Determine the (x, y) coordinate at the center of the cell enclosing the given text.  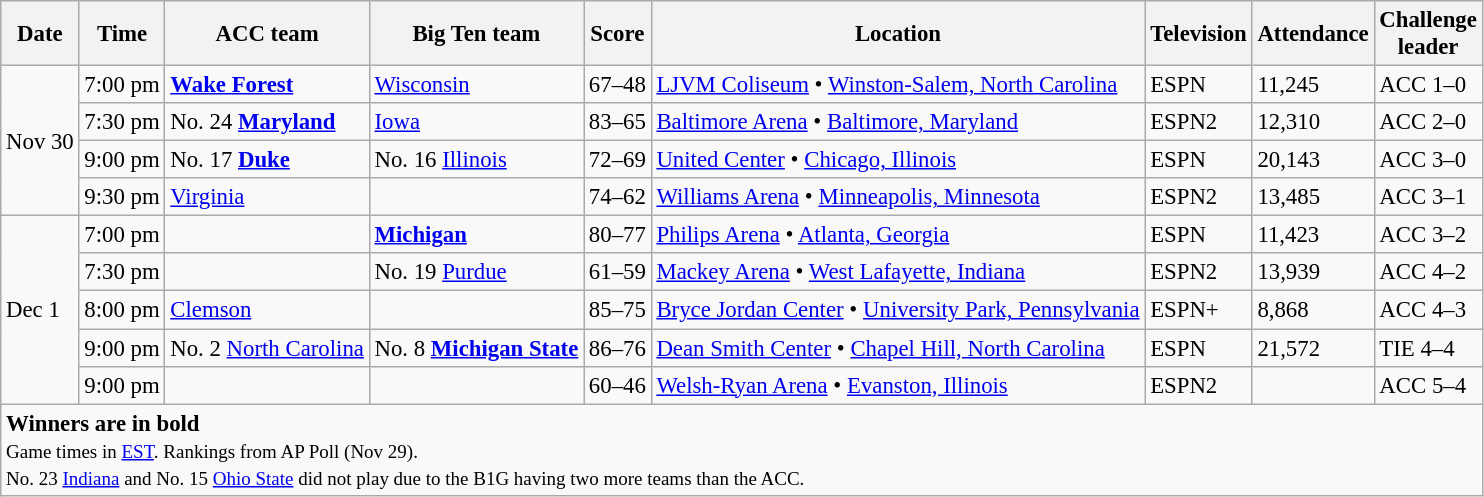
Dec 1 (40, 310)
Nov 30 (40, 141)
Virginia (267, 197)
Challengeleader (1428, 34)
Baltimore Arena • Baltimore, Maryland (898, 122)
Wake Forest (267, 85)
ACC 4–2 (1428, 273)
20,143 (1313, 160)
Clemson (267, 310)
60–46 (618, 385)
No. 8 Michigan State (476, 348)
No. 2 North Carolina (267, 348)
83–65 (618, 122)
13,939 (1313, 273)
No. 19 Purdue (476, 273)
LJVM Coliseum • Winston-Salem, North Carolina (898, 85)
ACC 3–1 (1428, 197)
Television (1198, 34)
Attendance (1313, 34)
Time (122, 34)
Michigan (476, 235)
Iowa (476, 122)
Dean Smith Center • Chapel Hill, North Carolina (898, 348)
Date (40, 34)
8,868 (1313, 310)
ESPN+ (1198, 310)
72–69 (618, 160)
8:00 pm (122, 310)
ACC team (267, 34)
85–75 (618, 310)
Williams Arena • Minneapolis, Minnesota (898, 197)
9:30 pm (122, 197)
No. 17 Duke (267, 160)
ACC 4–3 (1428, 310)
11,245 (1313, 85)
Welsh-Ryan Arena • Evanston, Illinois (898, 385)
Big Ten team (476, 34)
86–76 (618, 348)
No. 24 Maryland (267, 122)
12,310 (1313, 122)
TIE 4–4 (1428, 348)
ACC 3–0 (1428, 160)
United Center • Chicago, Illinois (898, 160)
74–62 (618, 197)
61–59 (618, 273)
21,572 (1313, 348)
Location (898, 34)
11,423 (1313, 235)
13,485 (1313, 197)
Philips Arena • Atlanta, Georgia (898, 235)
No. 16 Illinois (476, 160)
80–77 (618, 235)
Bryce Jordan Center • University Park, Pennsylvania (898, 310)
67–48 (618, 85)
ACC 3–2 (1428, 235)
ACC 2–0 (1428, 122)
Mackey Arena • West Lafayette, Indiana (898, 273)
Score (618, 34)
ACC 5–4 (1428, 385)
Wisconsin (476, 85)
ACC 1–0 (1428, 85)
